For the text-containing cell, return its midpoint in (X, Y) coordinate format. 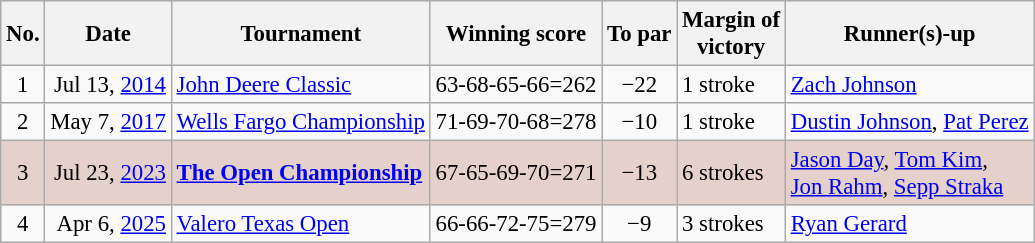
66-66-72-75=279 (516, 224)
John Deere Classic (300, 85)
Jul 13, 2014 (108, 85)
4 (23, 224)
−10 (640, 122)
To par (640, 34)
Ryan Gerard (910, 224)
−13 (640, 174)
Wells Fargo Championship (300, 122)
67-65-69-70=271 (516, 174)
May 7, 2017 (108, 122)
Jason Day, Tom Kim, Jon Rahm, Sepp Straka (910, 174)
−22 (640, 85)
3 (23, 174)
Jul 23, 2023 (108, 174)
2 (23, 122)
Runner(s)-up (910, 34)
The Open Championship (300, 174)
No. (23, 34)
Dustin Johnson, Pat Perez (910, 122)
Margin ofvictory (732, 34)
3 strokes (732, 224)
1 (23, 85)
Date (108, 34)
Apr 6, 2025 (108, 224)
Winning score (516, 34)
Tournament (300, 34)
6 strokes (732, 174)
71-69-70-68=278 (516, 122)
Valero Texas Open (300, 224)
63-68-65-66=262 (516, 85)
−9 (640, 224)
Zach Johnson (910, 85)
